Extract the [X, Y] coordinate from the center of the cell holding the provided text.  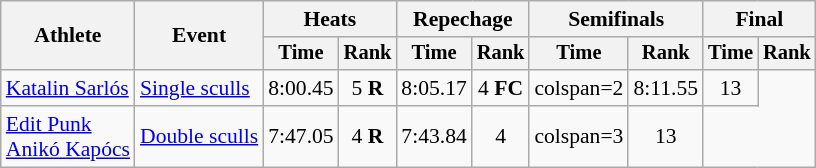
Katalin Sarlós [68, 88]
8:00.45 [300, 88]
Event [199, 36]
4 [501, 136]
Double sculls [199, 136]
colspan=2 [578, 88]
Athlete [68, 36]
8:05.17 [434, 88]
Final [759, 19]
5 R [368, 88]
7:47.05 [300, 136]
Single sculls [199, 88]
Repechage [462, 19]
7:43.84 [434, 136]
4 FC [501, 88]
4 R [368, 136]
colspan=3 [578, 136]
Heats [330, 19]
Edit PunkAnikó Kapócs [68, 136]
8:11.55 [666, 88]
Semifinals [616, 19]
